Capture the cell that displays the provided text and extract its (X, Y) central coordinate. 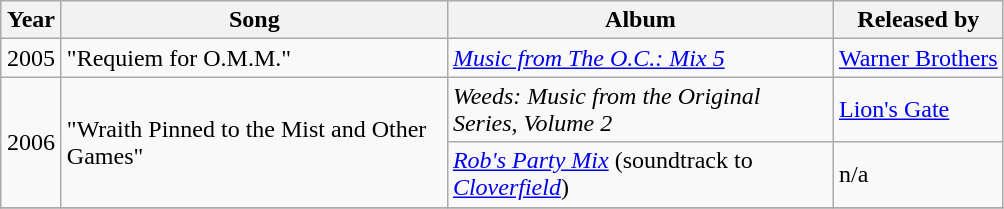
Lion's Gate (918, 110)
"Wraith Pinned to the Mist and Other Games" (254, 142)
"Requiem for O.M.M." (254, 58)
2006 (32, 142)
Released by (918, 20)
Music from The O.C.: Mix 5 (640, 58)
n/a (918, 174)
Weeds: Music from the Original Series, Volume 2 (640, 110)
Year (32, 20)
Rob's Party Mix (soundtrack to Cloverfield) (640, 174)
Album (640, 20)
Warner Brothers (918, 58)
2005 (32, 58)
Song (254, 20)
